Scan for the cell matching the given text and deliver its [x, y] coordinate at center. 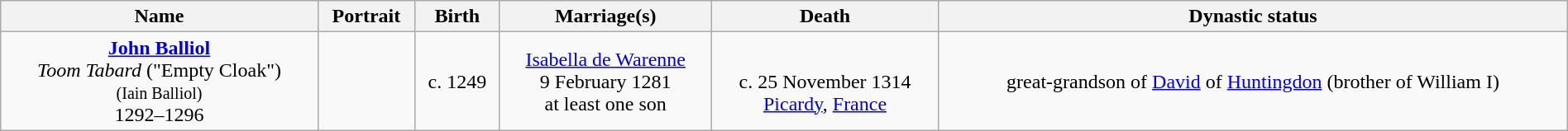
Marriage(s) [605, 16]
John BalliolToom Tabard ("Empty Cloak")(Iain Balliol)1292–1296 [159, 81]
Birth [457, 16]
c. 25 November 1314Picardy, France [825, 81]
Isabella de Warenne9 February 1281at least one son [605, 81]
c. 1249 [457, 81]
Portrait [366, 16]
Dynastic status [1253, 16]
great-grandson of David of Huntingdon (brother of William I) [1253, 81]
Death [825, 16]
Name [159, 16]
